Capture the cell that displays the provided text and extract its [x, y] central coordinate. 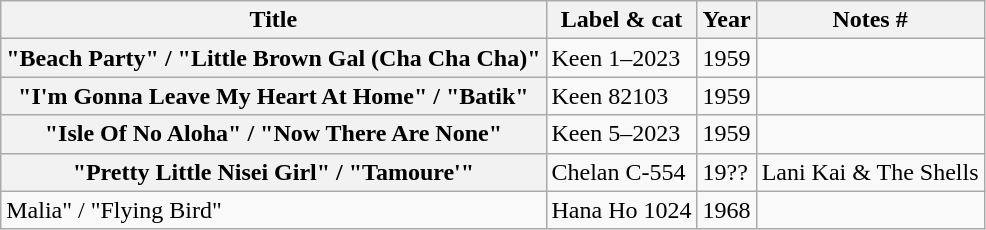
Title [274, 20]
Malia" / "Flying Bird" [274, 210]
1968 [726, 210]
Lani Kai & The Shells [870, 172]
Year [726, 20]
Label & cat [622, 20]
"Pretty Little Nisei Girl" / "Tamoure'" [274, 172]
Hana Ho 1024 [622, 210]
"Beach Party" / "Little Brown Gal (Cha Cha Cha)" [274, 58]
Keen 82103 [622, 96]
Keen 1–2023 [622, 58]
Chelan C-554 [622, 172]
Notes # [870, 20]
"I'm Gonna Leave My Heart At Home" / "Batik" [274, 96]
Keen 5–2023 [622, 134]
19?? [726, 172]
"Isle Of No Aloha" / "Now There Are None" [274, 134]
